Determine the [X, Y] coordinate at the center of the cell enclosing the given text.  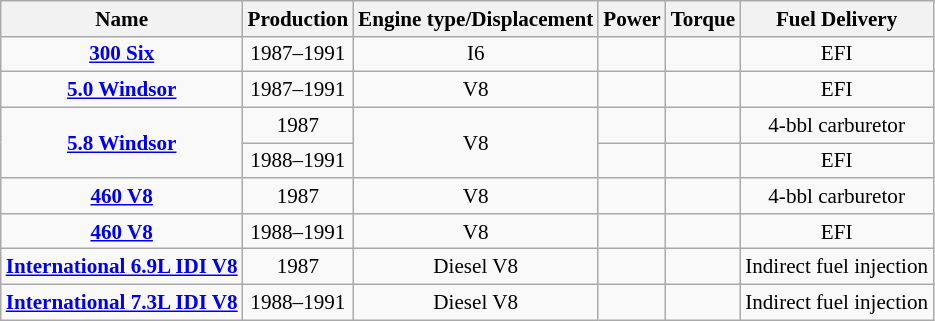
5.0 Windsor [122, 90]
I6 [476, 54]
Engine type/Displacement [476, 18]
International 7.3L IDI V8 [122, 302]
Production [298, 18]
International 6.9L IDI V8 [122, 266]
300 Six [122, 54]
Name [122, 18]
Power [632, 18]
Fuel Delivery [836, 18]
5.8 Windsor [122, 142]
Torque [704, 18]
